Capture the cell that displays the provided text and extract its [x, y] central coordinate. 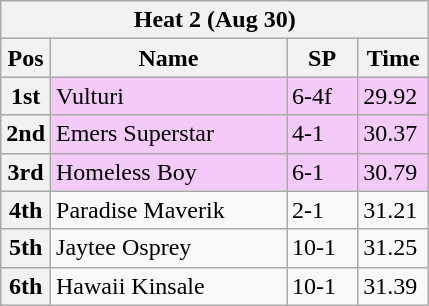
Hawaii Kinsale [169, 286]
Emers Superstar [169, 134]
29.92 [394, 96]
31.39 [394, 286]
Pos [26, 58]
6th [26, 286]
31.21 [394, 210]
5th [26, 248]
6-4f [322, 96]
4-1 [322, 134]
Heat 2 (Aug 30) [215, 20]
1st [26, 96]
30.37 [394, 134]
2nd [26, 134]
4th [26, 210]
Vulturi [169, 96]
31.25 [394, 248]
Homeless Boy [169, 172]
Name [169, 58]
3rd [26, 172]
2-1 [322, 210]
Time [394, 58]
6-1 [322, 172]
Jaytee Osprey [169, 248]
SP [322, 58]
Paradise Maverik [169, 210]
30.79 [394, 172]
